For the text-containing cell, return its midpoint in (x, y) coordinate format. 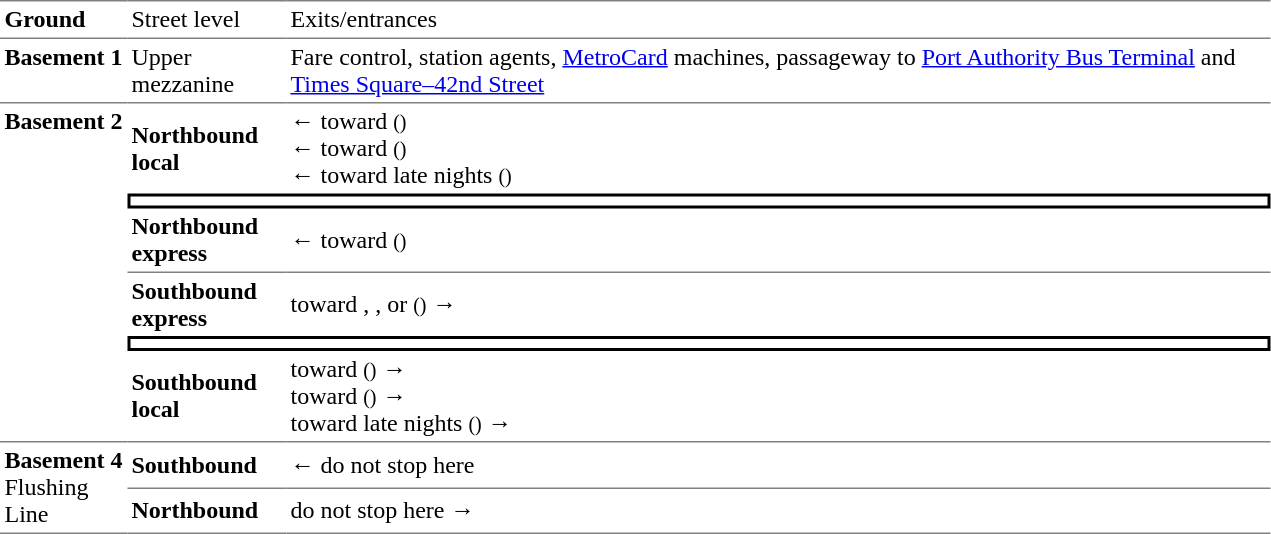
← do not stop here (778, 464)
Northbound local (206, 149)
Street level (206, 19)
Basement 2 (64, 273)
Exits/entrances (778, 19)
Basement 1 (64, 71)
toward () → toward () → toward late nights () → (778, 396)
Southbound express (206, 304)
Southbound (206, 464)
← toward ()← toward ()← toward late nights () (778, 149)
Ground (64, 19)
Upper mezzanine (206, 71)
Basement 4FlushingLine (64, 488)
do not stop here → (778, 511)
Southbound local (206, 396)
Fare control, station agents, MetroCard machines, passageway to Port Authority Bus Terminal and Times Square–42nd Street (778, 71)
Northbound express (206, 240)
toward , , or () → (778, 304)
Northbound (206, 511)
← toward () (778, 240)
